Locate the cell with the specified text and output its (X, Y) center coordinate. 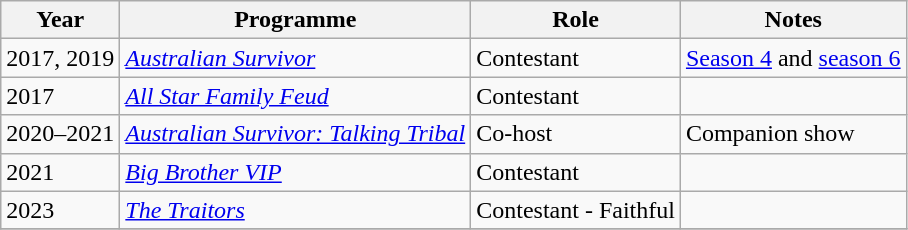
Big Brother VIP (296, 172)
Australian Survivor: Talking Tribal (296, 134)
2020–2021 (60, 134)
2023 (60, 210)
The Traitors (296, 210)
Australian Survivor (296, 58)
Co-host (576, 134)
Season 4 and season 6 (793, 58)
2017, 2019 (60, 58)
Year (60, 20)
Role (576, 20)
Programme (296, 20)
Companion show (793, 134)
2017 (60, 96)
2021 (60, 172)
Contestant - Faithful (576, 210)
Notes (793, 20)
All Star Family Feud (296, 96)
